Pinpoint the cell where the given text exists, returning its (x, y) midpoint coordinate. 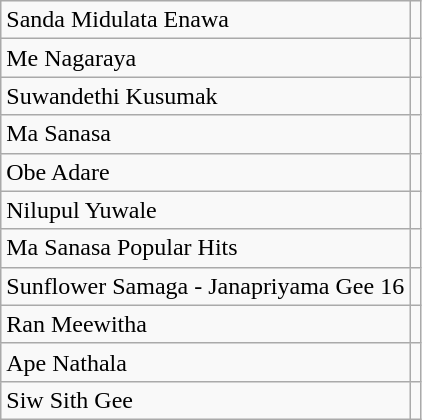
Suwandethi Kusumak (206, 96)
Ape Nathala (206, 362)
Ma Sanasa Popular Hits (206, 248)
Sanda Midulata Enawa (206, 20)
Sunflower Samaga - Janapriyama Gee 16 (206, 286)
Obe Adare (206, 172)
Me Nagaraya (206, 58)
Ran Meewitha (206, 324)
Siw Sith Gee (206, 400)
Ma Sanasa (206, 134)
Nilupul Yuwale (206, 210)
